Identify which cell holds the provided text, then report its (x, y) central coordinate. 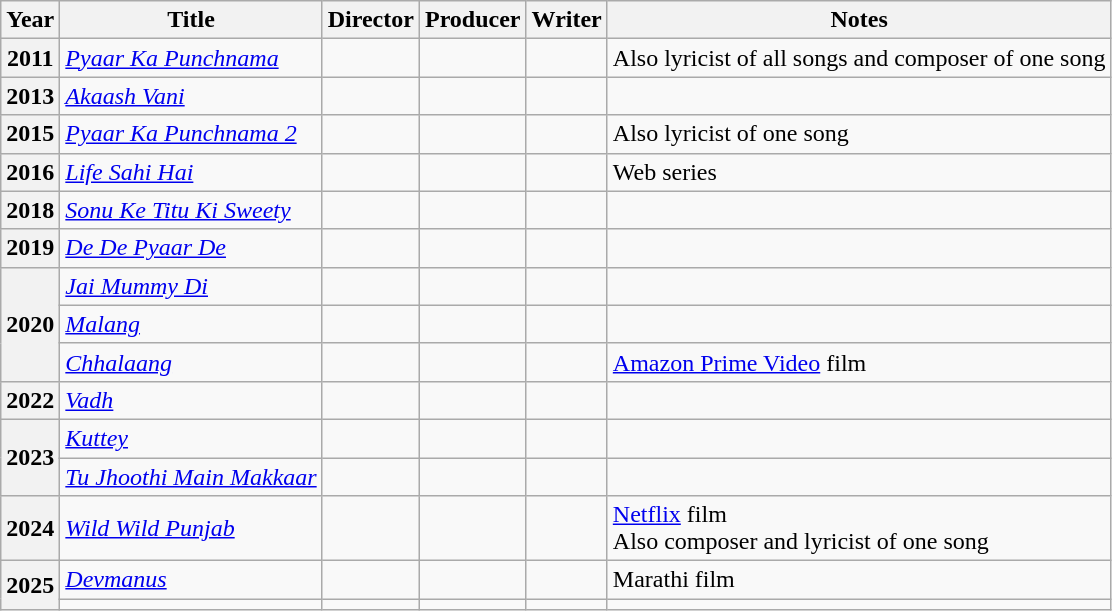
2011 (30, 58)
2025 (30, 586)
Director (370, 20)
Web series (859, 172)
Chhalaang (191, 362)
Vadh (191, 400)
Amazon Prime Video film (859, 362)
Jai Mummy Di (191, 286)
2018 (30, 210)
Netflix filmAlso composer and lyricist of one song (859, 528)
Malang (191, 324)
Sonu Ke Titu Ki Sweety (191, 210)
2013 (30, 96)
Marathi film (859, 580)
2020 (30, 324)
2023 (30, 457)
Also lyricist of all songs and composer of one song (859, 58)
2022 (30, 400)
2015 (30, 134)
Writer (566, 20)
2019 (30, 248)
2024 (30, 528)
De De Pyaar De (191, 248)
Pyaar Ka Punchnama (191, 58)
Life Sahi Hai (191, 172)
Year (30, 20)
Producer (472, 20)
Pyaar Ka Punchnama 2 (191, 134)
2016 (30, 172)
Also lyricist of one song (859, 134)
Tu Jhoothi Main Makkaar (191, 477)
Kuttey (191, 438)
Notes (859, 20)
Title (191, 20)
Akaash Vani (191, 96)
Devmanus (191, 580)
Wild Wild Punjab (191, 528)
